Search for the cell housing the specified text and yield its [X, Y] center coordinate. 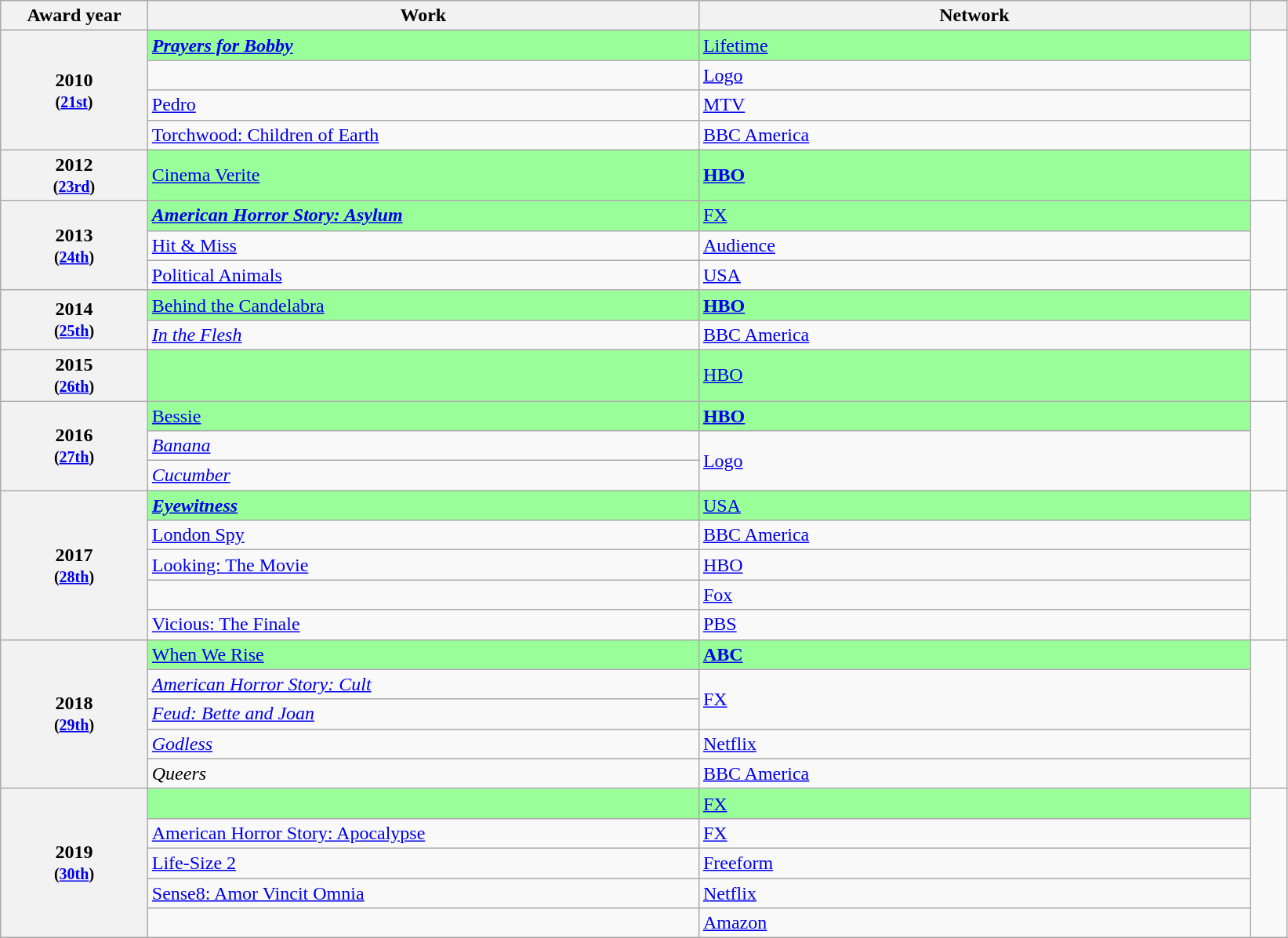
PBS [974, 625]
Prayers for Bobby [423, 45]
Bessie [423, 416]
ABC [974, 654]
Political Animals [423, 275]
American Horror Story: Asylum [423, 215]
American Horror Story: Cult [423, 684]
2013(24th) [74, 245]
2017(28th) [74, 565]
In the Flesh [423, 335]
Cinema Verite [423, 176]
Award year [74, 16]
Lifetime [974, 45]
2019(30th) [74, 863]
Audience [974, 245]
Freeform [974, 863]
Eyewitness [423, 505]
When We Rise [423, 654]
Amazon [974, 923]
Queers [423, 773]
Work [423, 16]
Banana [423, 446]
Pedro [423, 105]
Hit & Miss [423, 245]
2010(21st) [74, 90]
2016(27th) [74, 446]
2014(25th) [74, 320]
American Horror Story: Apocalypse [423, 833]
Looking: The Movie [423, 565]
2015(26th) [74, 375]
Fox [974, 595]
Sense8: Amor Vincit Omnia [423, 893]
2012(23rd) [74, 176]
London Spy [423, 535]
Feud: Bette and Joan [423, 714]
Network [974, 16]
Life-Size 2 [423, 863]
Torchwood: Children of Earth [423, 135]
Cucumber [423, 476]
Vicious: The Finale [423, 625]
2018(29th) [74, 714]
MTV [974, 105]
Godless [423, 744]
Behind the Candelabra [423, 305]
